Find where the given text appears and provide that cell's center as (x, y) coordinate. 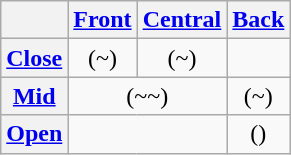
(~~) (148, 96)
() (258, 134)
Back (258, 20)
Close (34, 58)
Mid (34, 96)
Front (102, 20)
Central (182, 20)
Open (34, 134)
